Extract the [x, y] coordinate from the center of the cell holding the provided text.  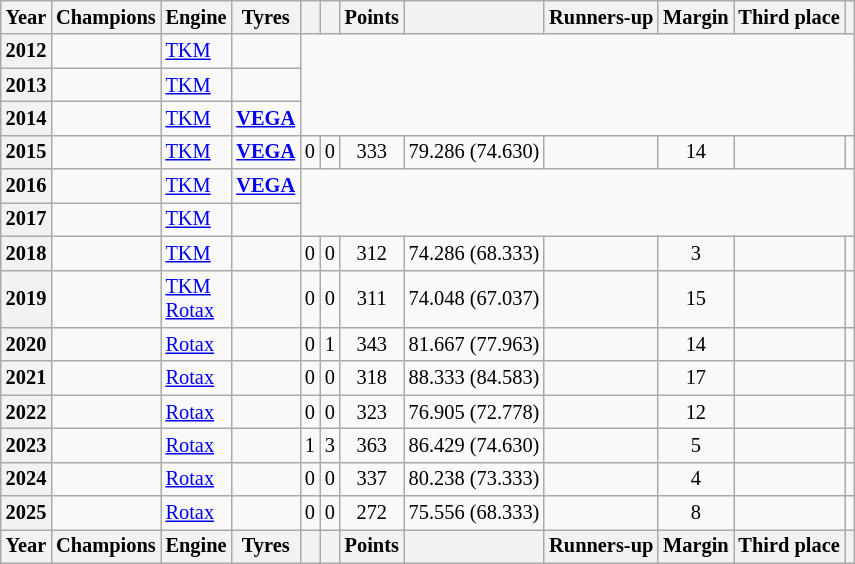
2013 [26, 85]
86.429 (74.630) [474, 445]
337 [372, 479]
80.238 (73.333) [474, 479]
74.286 (68.333) [474, 253]
2025 [26, 513]
2022 [26, 412]
2021 [26, 378]
2012 [26, 51]
79.286 (74.630) [474, 152]
2016 [26, 186]
312 [372, 253]
2019 [26, 299]
2020 [26, 344]
2018 [26, 253]
5 [696, 445]
76.905 (72.778) [474, 412]
311 [372, 299]
343 [372, 344]
81.667 (77.963) [474, 344]
4 [696, 479]
12 [696, 412]
2024 [26, 479]
363 [372, 445]
2017 [26, 219]
TKM Rotax [196, 299]
17 [696, 378]
2023 [26, 445]
323 [372, 412]
2015 [26, 152]
74.048 (67.037) [474, 299]
2014 [26, 118]
15 [696, 299]
318 [372, 378]
8 [696, 513]
333 [372, 152]
272 [372, 513]
75.556 (68.333) [474, 513]
88.333 (84.583) [474, 378]
